Find where the given text appears and provide that cell's center as [x, y] coordinate. 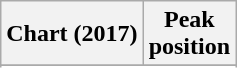
Chart (2017) [72, 34]
Peakposition [189, 34]
